Pinpoint the cell where the given text exists, returning its (x, y) midpoint coordinate. 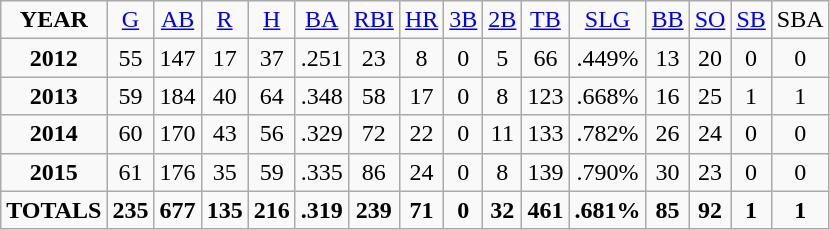
SBA (800, 20)
37 (272, 58)
677 (178, 210)
5 (502, 58)
BB (668, 20)
2015 (54, 172)
55 (130, 58)
2012 (54, 58)
239 (374, 210)
71 (421, 210)
SB (751, 20)
72 (374, 134)
13 (668, 58)
2B (502, 20)
HR (421, 20)
R (224, 20)
56 (272, 134)
235 (130, 210)
176 (178, 172)
SO (710, 20)
123 (546, 96)
20 (710, 58)
147 (178, 58)
.681% (608, 210)
170 (178, 134)
135 (224, 210)
64 (272, 96)
G (130, 20)
85 (668, 210)
RBI (374, 20)
184 (178, 96)
60 (130, 134)
.251 (322, 58)
2013 (54, 96)
30 (668, 172)
86 (374, 172)
.790% (608, 172)
40 (224, 96)
92 (710, 210)
11 (502, 134)
SLG (608, 20)
YEAR (54, 20)
35 (224, 172)
216 (272, 210)
66 (546, 58)
43 (224, 134)
TB (546, 20)
.668% (608, 96)
22 (421, 134)
.319 (322, 210)
.348 (322, 96)
139 (546, 172)
2014 (54, 134)
58 (374, 96)
.335 (322, 172)
25 (710, 96)
461 (546, 210)
BA (322, 20)
.449% (608, 58)
AB (178, 20)
32 (502, 210)
133 (546, 134)
26 (668, 134)
.782% (608, 134)
.329 (322, 134)
TOTALS (54, 210)
H (272, 20)
61 (130, 172)
3B (464, 20)
16 (668, 96)
